Identify which cell holds the provided text, then report its (X, Y) central coordinate. 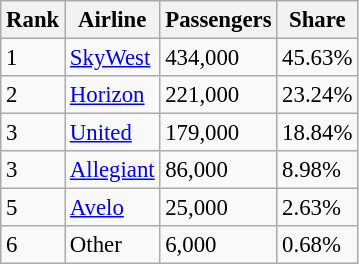
Allegiant (112, 170)
8.98% (318, 170)
0.68% (318, 245)
23.24% (318, 95)
Other (112, 245)
221,000 (218, 95)
86,000 (218, 170)
18.84% (318, 133)
Airline (112, 20)
1 (33, 58)
Passengers (218, 20)
25,000 (218, 208)
45.63% (318, 58)
2 (33, 95)
Avelo (112, 208)
5 (33, 208)
Rank (33, 20)
6 (33, 245)
179,000 (218, 133)
2.63% (318, 208)
434,000 (218, 58)
United (112, 133)
6,000 (218, 245)
SkyWest (112, 58)
Horizon (112, 95)
Share (318, 20)
